Detect which cell encompasses the target text, then output its (X, Y) center coordinate. 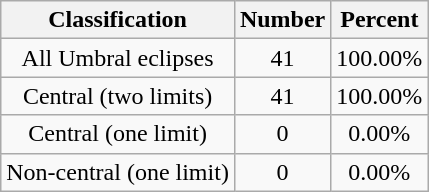
All Umbral eclipses (118, 58)
Percent (380, 20)
Classification (118, 20)
Non-central (one limit) (118, 172)
Number (282, 20)
Central (one limit) (118, 134)
Central (two limits) (118, 96)
